Determine the (x, y) coordinate at the center of the cell enclosing the given text.  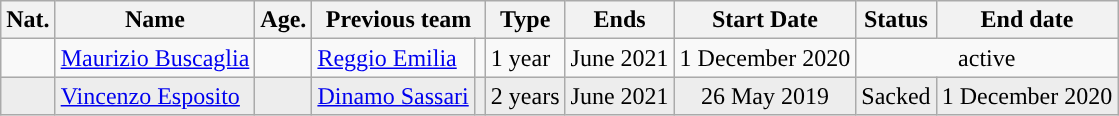
26 May 2019 (765, 96)
Type (525, 20)
Nat. (28, 20)
End date (1027, 20)
Ends (620, 20)
Reggio Emilia (393, 58)
1 year (525, 58)
Sacked (896, 96)
Previous team (398, 20)
Vincenzo Esposito (155, 96)
Age. (284, 20)
active (987, 58)
Start Date (765, 20)
Name (155, 20)
Maurizio Buscaglia (155, 58)
2 years (525, 96)
Status (896, 20)
Dinamo Sassari (393, 96)
